Identify which cell holds the provided text, then report its (x, y) central coordinate. 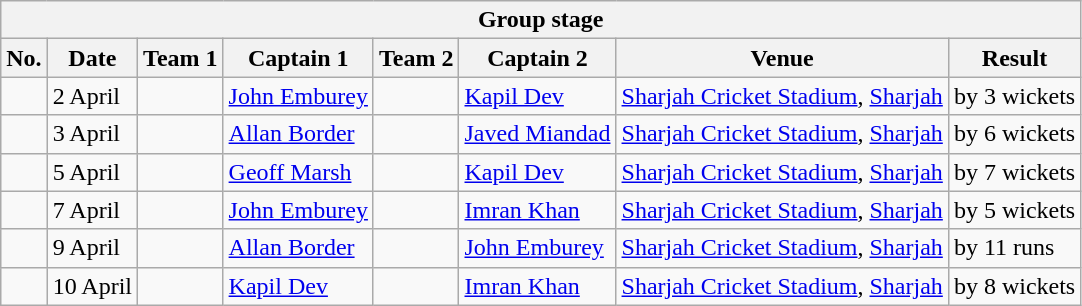
Team 1 (181, 58)
by 5 wickets (1014, 210)
Result (1014, 58)
Group stage (541, 20)
7 April (92, 210)
Captain 2 (538, 58)
Captain 1 (298, 58)
by 7 wickets (1014, 172)
by 8 wickets (1014, 286)
10 April (92, 286)
Javed Miandad (538, 134)
Date (92, 58)
by 6 wickets (1014, 134)
5 April (92, 172)
Team 2 (416, 58)
2 April (92, 96)
Geoff Marsh (298, 172)
3 April (92, 134)
by 11 runs (1014, 248)
9 April (92, 248)
by 3 wickets (1014, 96)
Venue (782, 58)
No. (24, 58)
